Locate the cell with the specified text and output its [X, Y] center coordinate. 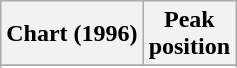
Peakposition [189, 34]
Chart (1996) [72, 34]
